Scan for the cell matching the given text and deliver its [x, y] coordinate at center. 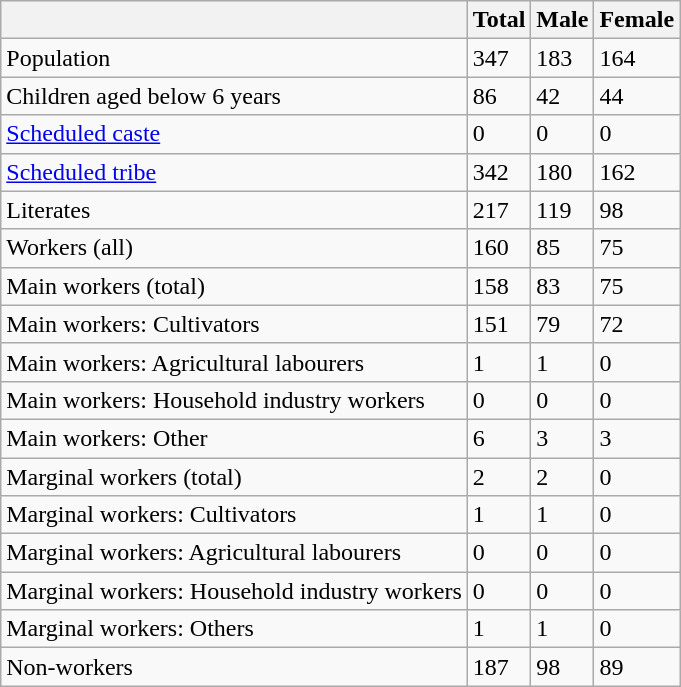
Children aged below 6 years [234, 96]
Population [234, 58]
Main workers (total) [234, 286]
Non-workers [234, 667]
6 [499, 438]
Main workers: Household industry workers [234, 400]
Marginal workers: Cultivators [234, 515]
Main workers: Agricultural labourers [234, 362]
85 [562, 248]
Total [499, 20]
Male [562, 20]
Literates [234, 210]
119 [562, 210]
187 [499, 667]
164 [637, 58]
79 [562, 324]
347 [499, 58]
342 [499, 172]
72 [637, 324]
217 [499, 210]
180 [562, 172]
Workers (all) [234, 248]
89 [637, 667]
158 [499, 286]
42 [562, 96]
162 [637, 172]
Main workers: Other [234, 438]
Marginal workers: Household industry workers [234, 591]
160 [499, 248]
Marginal workers: Others [234, 629]
86 [499, 96]
Main workers: Cultivators [234, 324]
Scheduled caste [234, 134]
83 [562, 286]
151 [499, 324]
44 [637, 96]
Marginal workers: Agricultural labourers [234, 553]
Marginal workers (total) [234, 477]
Female [637, 20]
183 [562, 58]
Scheduled tribe [234, 172]
